Scan for the cell matching the given text and deliver its (x, y) coordinate at center. 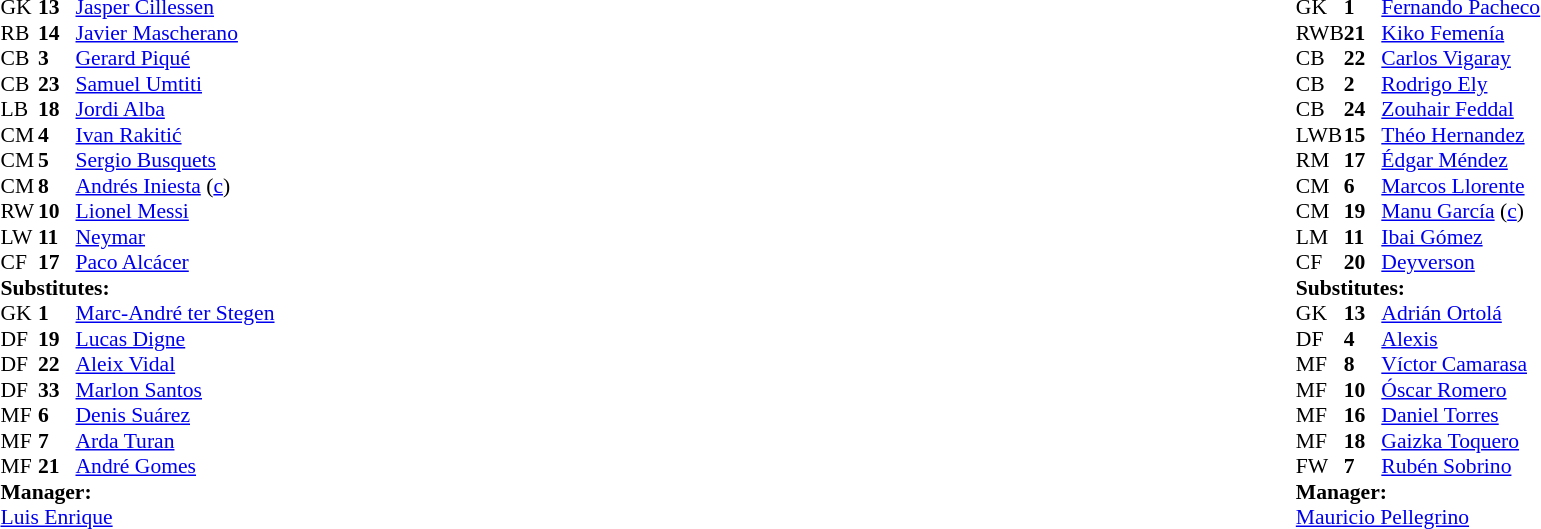
Marc-André ter Stegen (176, 313)
14 (57, 33)
Manu García (c) (1460, 211)
Lionel Messi (176, 211)
Zouhair Feddal (1460, 109)
Óscar Romero (1460, 390)
Rodrigo Ely (1460, 84)
3 (57, 59)
Marcos Llorente (1460, 186)
Gaizka Toquero (1460, 441)
Sergio Busquets (176, 161)
20 (1363, 263)
Carlos Vigaray (1460, 59)
Denis Suárez (176, 415)
Kiko Femenía (1460, 33)
Gerard Piqué (176, 59)
16 (1363, 415)
Paco Alcácer (176, 263)
2 (1363, 84)
Rubén Sobrino (1460, 467)
Samuel Umtiti (176, 84)
Adrián Ortolá (1460, 313)
Édgar Méndez (1460, 161)
FW (1320, 467)
Andrés Iniesta (c) (176, 186)
24 (1363, 109)
LWB (1320, 135)
Aleix Vidal (176, 365)
LW (19, 237)
RW (19, 211)
Alexis (1460, 339)
LM (1320, 237)
23 (57, 84)
Marlon Santos (176, 390)
Daniel Torres (1460, 415)
Javier Mascherano (176, 33)
13 (1363, 313)
RM (1320, 161)
Ivan Rakitić (176, 135)
Lucas Digne (176, 339)
15 (1363, 135)
RWB (1320, 33)
1 (57, 313)
5 (57, 161)
33 (57, 390)
Arda Turan (176, 441)
Théo Hernandez (1460, 135)
LB (19, 109)
Jordi Alba (176, 109)
Neymar (176, 237)
RB (19, 33)
André Gomes (176, 467)
Deyverson (1460, 263)
Víctor Camarasa (1460, 365)
Ibai Gómez (1460, 237)
